Identify which cell holds the provided text, then report its (x, y) central coordinate. 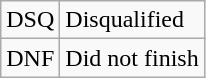
Did not finish (132, 58)
DNF (30, 58)
DSQ (30, 20)
Disqualified (132, 20)
